Extract the (X, Y) coordinate from the center of the cell holding the provided text.  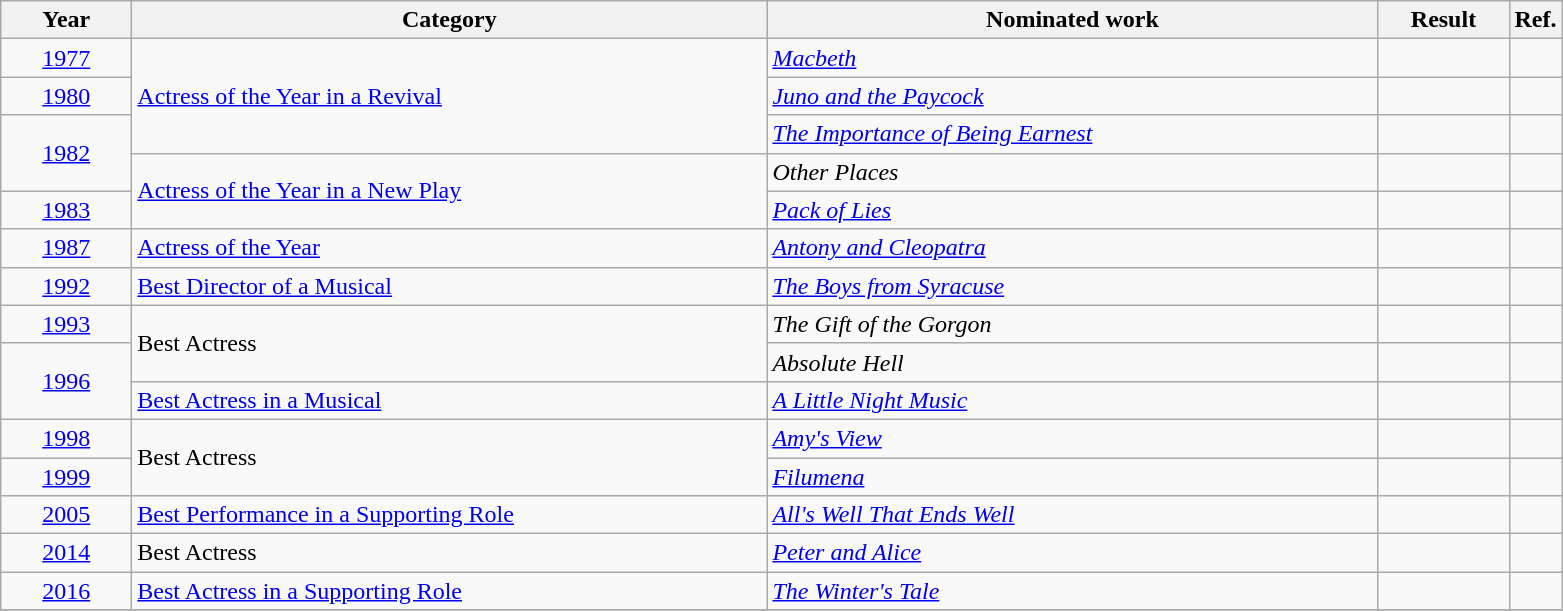
2016 (66, 591)
The Importance of Being Earnest (1072, 134)
A Little Night Music (1072, 400)
Amy's View (1072, 438)
Absolute Hell (1072, 362)
1993 (66, 324)
Category (450, 20)
Actress of the Year (450, 248)
Result (1444, 20)
2005 (66, 515)
The Gift of the Gorgon (1072, 324)
1977 (66, 58)
Best Performance in a Supporting Role (450, 515)
1992 (66, 286)
1982 (66, 153)
Ref. (1536, 20)
2014 (66, 553)
1996 (66, 381)
1999 (66, 477)
Nominated work (1072, 20)
1980 (66, 96)
The Winter's Tale (1072, 591)
Best Actress in a Musical (450, 400)
1987 (66, 248)
Actress of the Year in a New Play (450, 191)
Filumena (1072, 477)
Pack of Lies (1072, 210)
Best Director of a Musical (450, 286)
Juno and the Paycock (1072, 96)
Best Actress in a Supporting Role (450, 591)
1998 (66, 438)
Year (66, 20)
1983 (66, 210)
Other Places (1072, 172)
All's Well That Ends Well (1072, 515)
Actress of the Year in a Revival (450, 96)
Peter and Alice (1072, 553)
The Boys from Syracuse (1072, 286)
Antony and Cleopatra (1072, 248)
Macbeth (1072, 58)
